Pinpoint the cell where the given text exists, returning its [X, Y] midpoint coordinate. 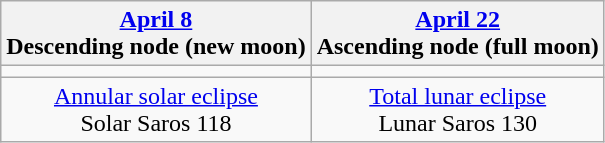
April 22Ascending node (full moon) [458, 34]
Annular solar eclipseSolar Saros 118 [156, 110]
April 8Descending node (new moon) [156, 34]
Total lunar eclipseLunar Saros 130 [458, 110]
